Capture the cell that displays the provided text and extract its (x, y) central coordinate. 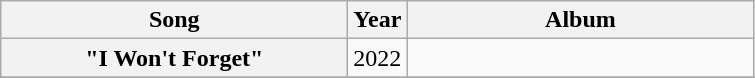
"I Won't Forget" (174, 58)
Year (378, 20)
2022 (378, 58)
Song (174, 20)
Album (580, 20)
